Capture the cell that displays the provided text and extract its [x, y] central coordinate. 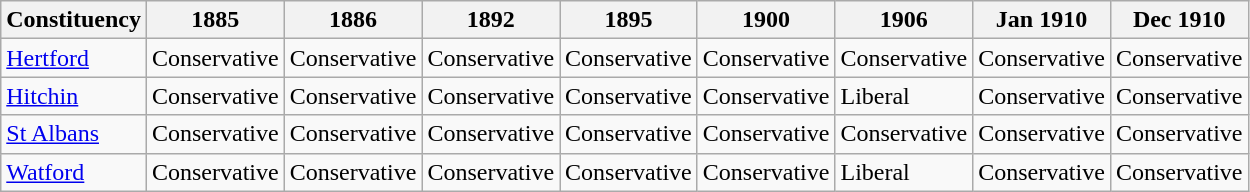
Hertford [74, 58]
Hitchin [74, 96]
1906 [904, 20]
1886 [353, 20]
Jan 1910 [1042, 20]
1885 [215, 20]
1895 [629, 20]
Dec 1910 [1179, 20]
Watford [74, 172]
St Albans [74, 134]
1892 [491, 20]
Constituency [74, 20]
1900 [766, 20]
